Locate the cell with the specified text and output its [X, Y] center coordinate. 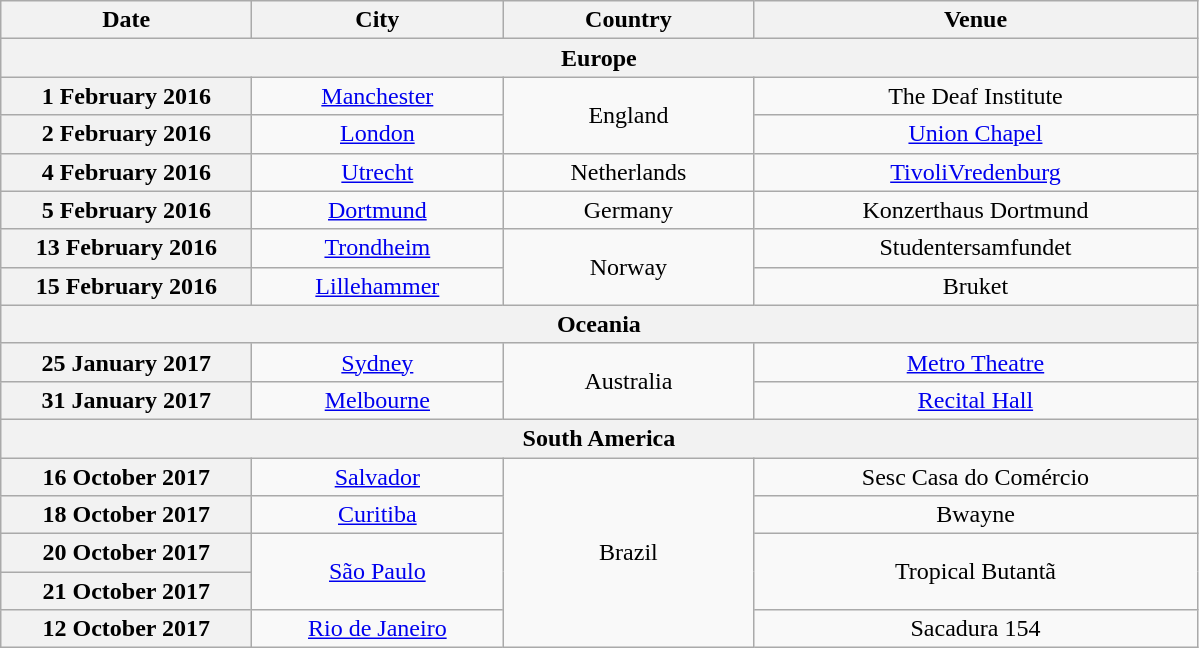
Venue [976, 20]
The Deaf Institute [976, 96]
Melbourne [378, 400]
City [378, 20]
Germany [628, 210]
Rio de Janeiro [378, 629]
Oceania [599, 324]
Bwayne [976, 515]
South America [599, 438]
Utrecht [378, 172]
São Paulo [378, 572]
Recital Hall [976, 400]
Studentersamfundet [976, 248]
2 February 2016 [126, 134]
Brazil [628, 553]
18 October 2017 [126, 515]
Curitiba [378, 515]
Manchester [378, 96]
16 October 2017 [126, 477]
21 October 2017 [126, 591]
Netherlands [628, 172]
Norway [628, 267]
Tropical Butantã [976, 572]
Country [628, 20]
Australia [628, 381]
Sydney [378, 362]
20 October 2017 [126, 553]
31 January 2017 [126, 400]
13 February 2016 [126, 248]
Konzerthaus Dortmund [976, 210]
England [628, 115]
Union Chapel [976, 134]
1 February 2016 [126, 96]
Sesc Casa do Comércio [976, 477]
Metro Theatre [976, 362]
Dortmund [378, 210]
Trondheim [378, 248]
Bruket [976, 286]
Salvador [378, 477]
Sacadura 154 [976, 629]
15 February 2016 [126, 286]
4 February 2016 [126, 172]
25 January 2017 [126, 362]
12 October 2017 [126, 629]
Lillehammer [378, 286]
TivoliVredenburg [976, 172]
Date [126, 20]
Europe [599, 58]
London [378, 134]
5 February 2016 [126, 210]
